Identify which cell holds the provided text, then report its (X, Y) central coordinate. 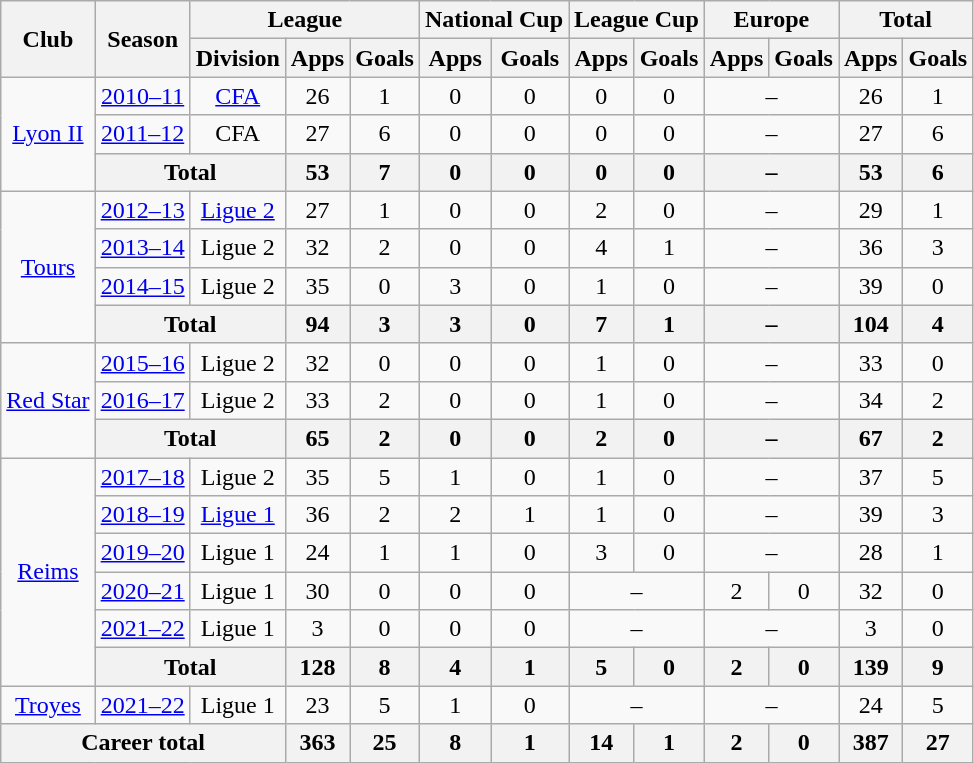
139 (870, 667)
2011–12 (142, 134)
2015–16 (142, 362)
25 (385, 743)
34 (870, 400)
2018–19 (142, 515)
37 (870, 477)
2012–13 (142, 210)
Club (48, 39)
League (304, 20)
14 (602, 743)
28 (870, 553)
104 (870, 324)
2016–17 (142, 400)
23 (317, 705)
128 (317, 667)
94 (317, 324)
2013–14 (142, 248)
League Cup (637, 20)
67 (870, 438)
2019–20 (142, 553)
29 (870, 210)
Tours (48, 267)
363 (317, 743)
2014–15 (142, 286)
Reims (48, 572)
National Cup (494, 20)
30 (317, 591)
Division (238, 58)
Red Star (48, 400)
65 (317, 438)
Troyes (48, 705)
387 (870, 743)
Season (142, 39)
2010–11 (142, 96)
Lyon II (48, 134)
Career total (144, 743)
2020–21 (142, 591)
Europe (771, 20)
9 (938, 667)
2017–18 (142, 477)
